Extract the [x, y] coordinate from the center of the cell holding the provided text.  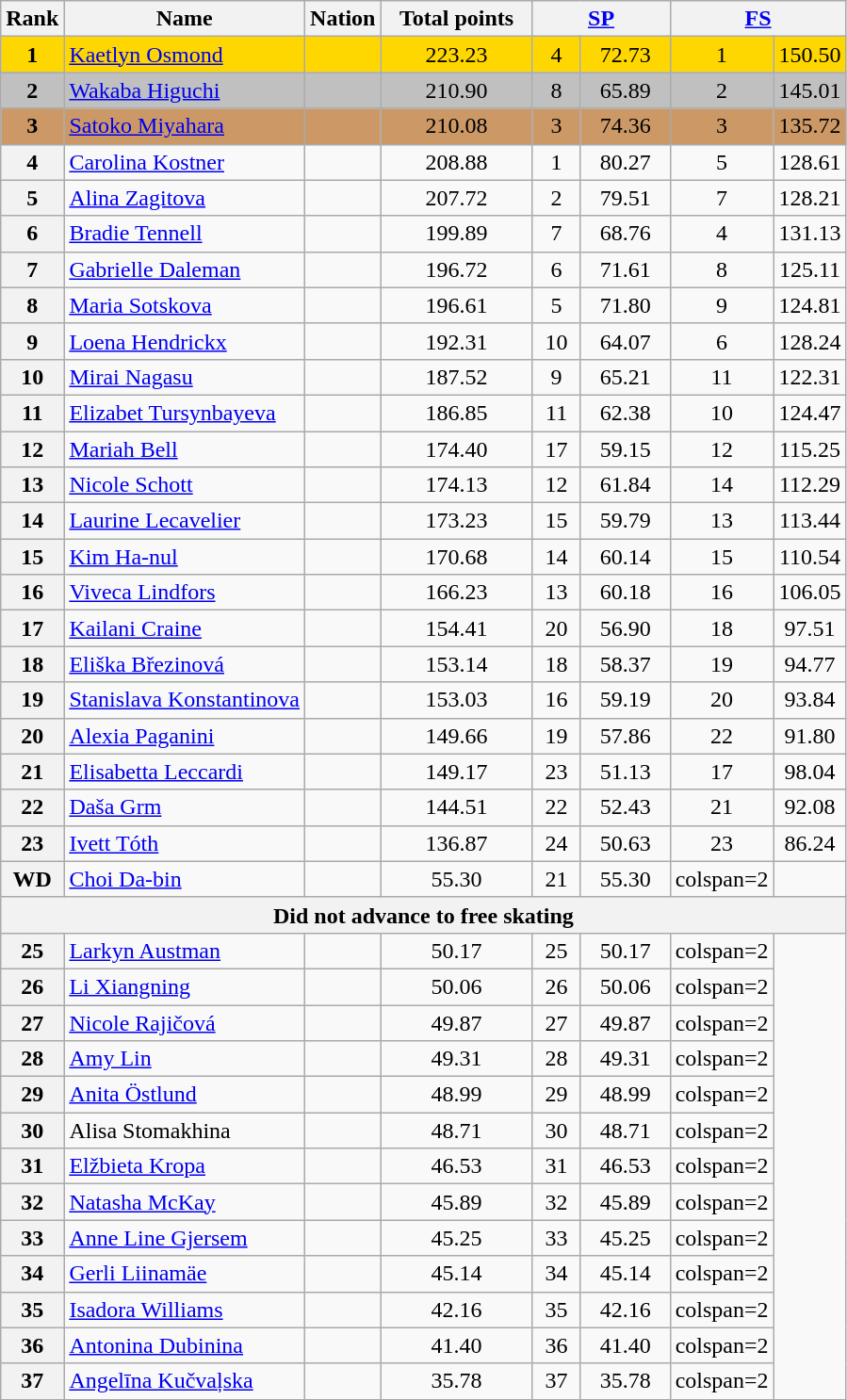
57.86 [626, 736]
71.61 [626, 269]
Alisa Stomakhina [185, 1131]
Kim Ha-nul [185, 557]
80.27 [626, 162]
62.38 [626, 413]
61.84 [626, 485]
199.89 [456, 234]
Nation [343, 19]
Gerli Liinamäe [185, 1274]
144.51 [456, 807]
Maria Sotskova [185, 305]
Larkyn Austman [185, 951]
52.43 [626, 807]
Name [185, 19]
Daša Grm [185, 807]
Total points [456, 19]
153.03 [456, 700]
64.07 [626, 341]
Choi Da-bin [185, 879]
Laurine Lecavelier [185, 521]
115.25 [810, 449]
Viveca Lindfors [185, 593]
Eliška Březinová [185, 664]
131.13 [810, 234]
94.77 [810, 664]
Antonina Dubinina [185, 1345]
223.23 [456, 55]
166.23 [456, 593]
50.63 [626, 843]
Stanislava Konstantinova [185, 700]
Carolina Kostner [185, 162]
Elisabetta Leccardi [185, 772]
154.41 [456, 628]
24 [556, 843]
65.89 [626, 90]
Amy Lin [185, 1059]
125.11 [810, 269]
Rank [32, 19]
92.08 [810, 807]
91.80 [810, 736]
Did not advance to free skating [424, 915]
FS [757, 19]
Kailani Craine [185, 628]
110.54 [810, 557]
192.31 [456, 341]
98.04 [810, 772]
51.13 [626, 772]
207.72 [456, 198]
173.23 [456, 521]
Loena Hendrickx [185, 341]
SP [601, 19]
128.61 [810, 162]
Elizabet Tursynbayeva [185, 413]
149.17 [456, 772]
93.84 [810, 700]
128.21 [810, 198]
208.88 [456, 162]
Alexia Paganini [185, 736]
122.31 [810, 377]
Isadora Williams [185, 1310]
Alina Zagitova [185, 198]
Li Xiangning [185, 986]
Satoko Miyahara [185, 126]
196.72 [456, 269]
Nicole Schott [185, 485]
Anne Line Gjersem [185, 1238]
196.61 [456, 305]
Angelīna Kučvaļska [185, 1381]
68.76 [626, 234]
149.66 [456, 736]
74.36 [626, 126]
Kaetlyn Osmond [185, 55]
65.21 [626, 377]
150.50 [810, 55]
113.44 [810, 521]
174.40 [456, 449]
Gabrielle Daleman [185, 269]
124.81 [810, 305]
71.80 [626, 305]
58.37 [626, 664]
79.51 [626, 198]
60.18 [626, 593]
59.15 [626, 449]
124.47 [810, 413]
Mirai Nagasu [185, 377]
170.68 [456, 557]
187.52 [456, 377]
112.29 [810, 485]
86.24 [810, 843]
Elžbieta Kropa [185, 1166]
72.73 [626, 55]
174.13 [456, 485]
210.90 [456, 90]
Mariah Bell [185, 449]
WD [32, 879]
136.87 [456, 843]
Ivett Tóth [185, 843]
128.24 [810, 341]
Anita Östlund [185, 1095]
210.08 [456, 126]
60.14 [626, 557]
97.51 [810, 628]
59.19 [626, 700]
56.90 [626, 628]
186.85 [456, 413]
135.72 [810, 126]
153.14 [456, 664]
Nicole Rajičová [185, 1022]
Bradie Tennell [185, 234]
59.79 [626, 521]
Wakaba Higuchi [185, 90]
Natasha McKay [185, 1202]
145.01 [810, 90]
106.05 [810, 593]
